Identify which cell holds the provided text, then report its (X, Y) central coordinate. 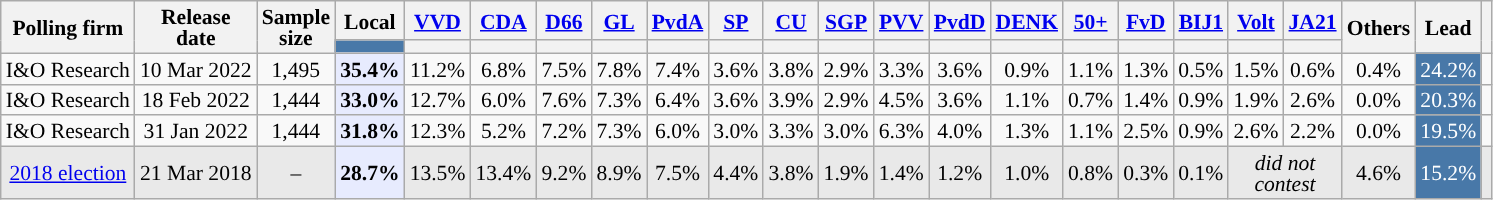
7.8% (618, 68)
PvdA (678, 20)
0.4% (1379, 68)
PvdD (960, 20)
21 Mar 2018 (196, 173)
BIJ1 (1200, 20)
15.2% (1448, 173)
1.5% (1256, 68)
0.1% (1200, 173)
Polling firm (68, 27)
GL (618, 20)
Samplesize (296, 27)
1.2% (960, 173)
Lead (1448, 27)
0.5% (1200, 68)
SGP (846, 20)
12.3% (438, 132)
28.7% (370, 173)
18 Feb 2022 (196, 100)
8.9% (618, 173)
PVV (902, 20)
7.6% (564, 100)
CDA (503, 20)
4.0% (960, 132)
19.5% (1448, 132)
31.8% (370, 132)
SP (736, 20)
13.5% (438, 173)
50+ (1090, 20)
2.2% (1313, 132)
1,495 (296, 68)
33.0% (370, 100)
11.2% (438, 68)
13.4% (503, 173)
24.2% (1448, 68)
7.4% (678, 68)
7.2% (564, 132)
Volt (1256, 20)
JA21 (1313, 20)
did not contest (1284, 173)
0.3% (1146, 173)
10 Mar 2022 (196, 68)
31 Jan 2022 (196, 132)
FvD (1146, 20)
– (296, 173)
9.2% (564, 173)
0.8% (1090, 173)
4.6% (1379, 173)
2.5% (1146, 132)
3.9% (790, 100)
1.0% (1027, 173)
4.5% (902, 100)
DENK (1027, 20)
12.7% (438, 100)
CU (790, 20)
35.4% (370, 68)
20.3% (1448, 100)
Local (370, 20)
6.4% (678, 100)
D66 (564, 20)
2018 election (68, 173)
6.8% (503, 68)
0.6% (1313, 68)
0.7% (1090, 100)
5.2% (503, 132)
4.4% (736, 173)
Others (1379, 27)
VVD (438, 20)
6.3% (902, 132)
Releasedate (196, 27)
